Provide the (X, Y) coordinate of the cell's center where the given text is located.  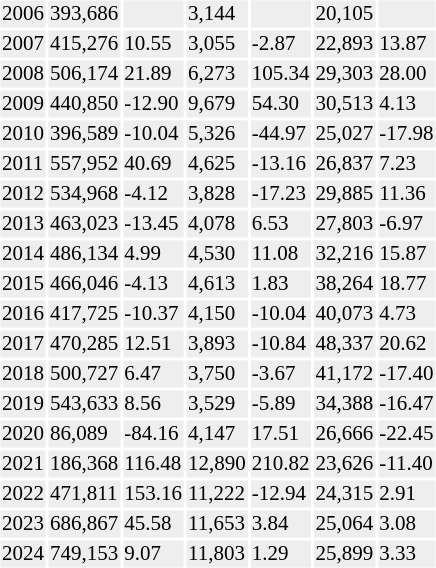
3.08 (406, 524)
543,633 (84, 404)
40,073 (344, 314)
4.13 (406, 104)
-10.84 (280, 344)
2017 (22, 344)
396,589 (84, 134)
41,172 (344, 374)
506,174 (84, 74)
-84.16 (154, 434)
153.16 (154, 494)
40.69 (154, 164)
-5.89 (280, 404)
11,653 (216, 524)
-3.67 (280, 374)
534,968 (84, 194)
2.91 (406, 494)
2010 (22, 134)
2016 (22, 314)
470,285 (84, 344)
3,750 (216, 374)
9,679 (216, 104)
10.55 (154, 44)
13.87 (406, 44)
486,134 (84, 254)
4,078 (216, 224)
-16.47 (406, 404)
1.83 (280, 284)
466,046 (84, 284)
27,803 (344, 224)
3,144 (216, 14)
-17.23 (280, 194)
2023 (22, 524)
-11.40 (406, 464)
-17.98 (406, 134)
-4.13 (154, 284)
3.33 (406, 554)
471,811 (84, 494)
-22.45 (406, 434)
2019 (22, 404)
38,264 (344, 284)
5,326 (216, 134)
3,529 (216, 404)
23,626 (344, 464)
34,388 (344, 404)
557,952 (84, 164)
-4.12 (154, 194)
210.82 (280, 464)
6,273 (216, 74)
4.99 (154, 254)
-13.45 (154, 224)
54.30 (280, 104)
28.00 (406, 74)
25,064 (344, 524)
186,368 (84, 464)
463,023 (84, 224)
417,725 (84, 314)
2024 (22, 554)
500,727 (84, 374)
32,216 (344, 254)
29,885 (344, 194)
-17.40 (406, 374)
7.23 (406, 164)
686,867 (84, 524)
2012 (22, 194)
2009 (22, 104)
6.47 (154, 374)
-10.37 (154, 314)
11,803 (216, 554)
6.53 (280, 224)
11.08 (280, 254)
393,686 (84, 14)
12.51 (154, 344)
3,055 (216, 44)
30,513 (344, 104)
2008 (22, 74)
2006 (22, 14)
4,147 (216, 434)
86,089 (84, 434)
-2.87 (280, 44)
15.87 (406, 254)
22,893 (344, 44)
24,315 (344, 494)
2015 (22, 284)
2011 (22, 164)
12,890 (216, 464)
-44.97 (280, 134)
2007 (22, 44)
25,899 (344, 554)
4.73 (406, 314)
2014 (22, 254)
17.51 (280, 434)
105.34 (280, 74)
4,150 (216, 314)
18.77 (406, 284)
11.36 (406, 194)
21.89 (154, 74)
48,337 (344, 344)
4,625 (216, 164)
29,303 (344, 74)
2020 (22, 434)
749,153 (84, 554)
-6.97 (406, 224)
26,666 (344, 434)
415,276 (84, 44)
4,613 (216, 284)
3,893 (216, 344)
2022 (22, 494)
2021 (22, 464)
9.07 (154, 554)
25,027 (344, 134)
3,828 (216, 194)
-12.94 (280, 494)
-13.16 (280, 164)
116.48 (154, 464)
2013 (22, 224)
2018 (22, 374)
11,222 (216, 494)
4,530 (216, 254)
440,850 (84, 104)
20,105 (344, 14)
26,837 (344, 164)
20.62 (406, 344)
1.29 (280, 554)
-12.90 (154, 104)
8.56 (154, 404)
3.84 (280, 524)
45.58 (154, 524)
